Identify which cell holds the provided text, then report its [X, Y] central coordinate. 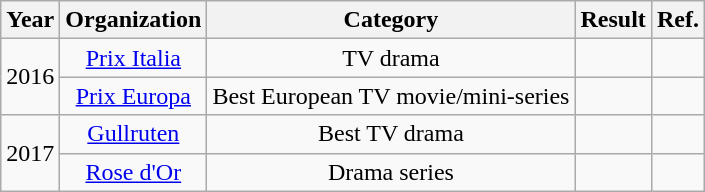
Organization [134, 20]
2017 [30, 153]
Prix Europa [134, 96]
Prix Italia [134, 58]
Result [613, 20]
Best TV drama [391, 134]
TV drama [391, 58]
Year [30, 20]
Rose d'Or [134, 172]
Drama series [391, 172]
Category [391, 20]
2016 [30, 77]
Gullruten [134, 134]
Ref. [678, 20]
Best European TV movie/mini-series [391, 96]
